Provide the (X, Y) coordinate of the cell's center where the given text is located.  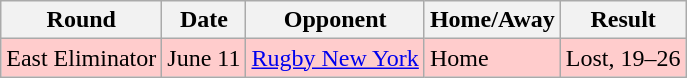
June 11 (204, 58)
Home/Away (492, 20)
Opponent (335, 20)
Result (623, 20)
Date (204, 20)
Lost, 19–26 (623, 58)
Rugby New York (335, 58)
Round (82, 20)
East Eliminator (82, 58)
Home (492, 58)
